For the text-containing cell, return its midpoint in [x, y] coordinate format. 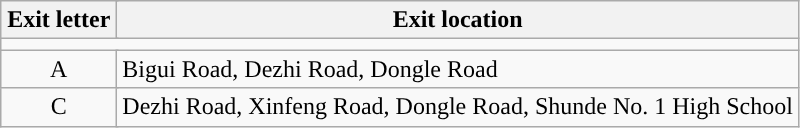
A [59, 69]
Dezhi Road, Xinfeng Road, Dongle Road, Shunde No. 1 High School [458, 107]
Bigui Road, Dezhi Road, Dongle Road [458, 69]
C [59, 107]
Exit location [458, 20]
Exit letter [59, 20]
